Scan for the cell matching the given text and deliver its (X, Y) coordinate at center. 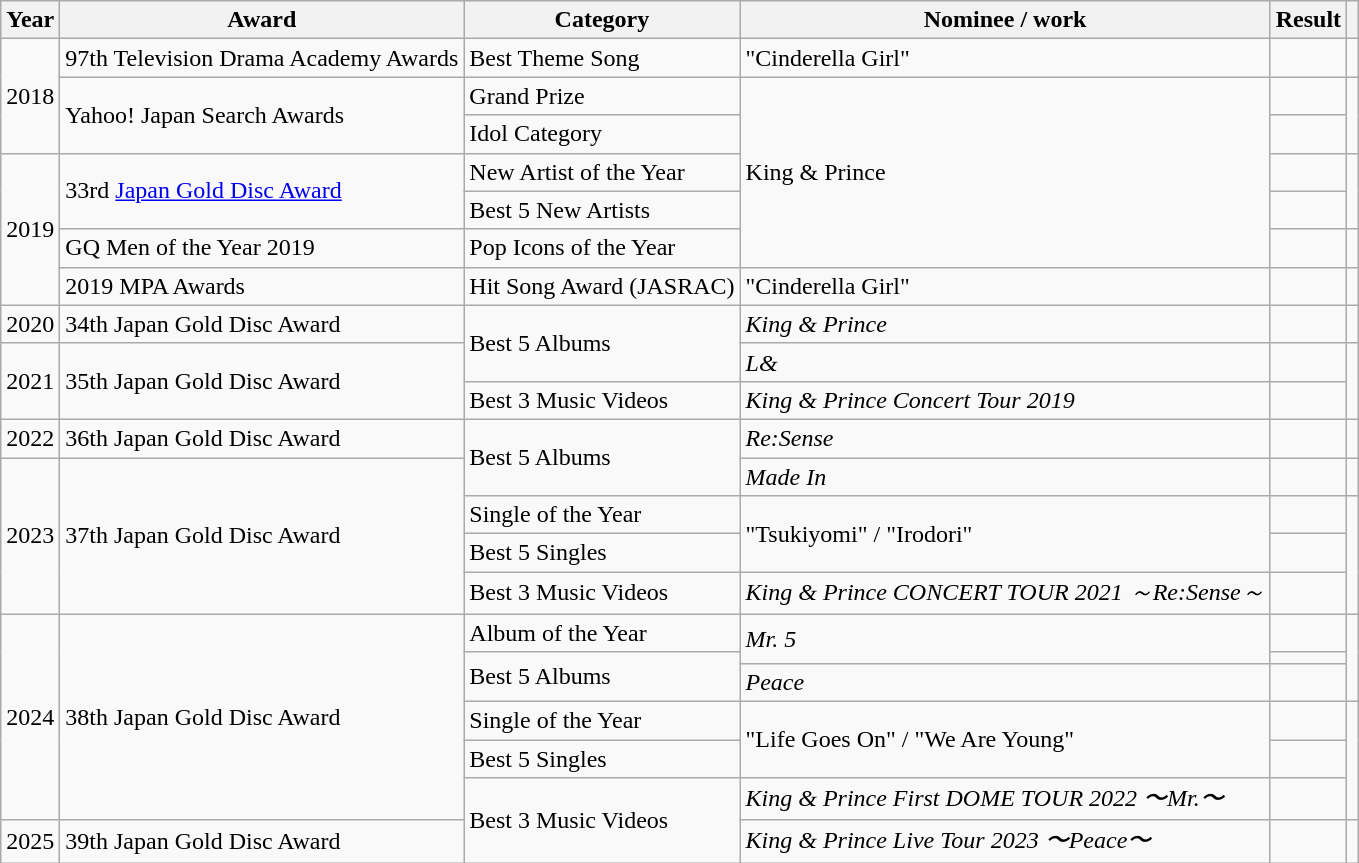
GQ Men of the Year 2019 (262, 248)
35th Japan Gold Disc Award (262, 381)
37th Japan Gold Disc Award (262, 536)
39th Japan Gold Disc Award (262, 842)
97th Television Drama Academy Awards (262, 58)
Nominee / work (1005, 20)
Category (602, 20)
King & Prince Concert Tour 2019 (1005, 400)
"Life Goes On" / "We Are Young" (1005, 739)
2024 (30, 717)
2023 (30, 536)
New Artist of the Year (602, 172)
Award (262, 20)
King & Prince First DOME TOUR 2022 〜Mr.〜 (1005, 800)
38th Japan Gold Disc Award (262, 717)
Made In (1005, 477)
L& (1005, 362)
2019 MPA Awards (262, 286)
Mr. 5 (1005, 638)
Idol Category (602, 134)
Year (30, 20)
Pop Icons of the Year (602, 248)
33rd Japan Gold Disc Award (262, 191)
2022 (30, 438)
Result (1308, 20)
34th Japan Gold Disc Award (262, 324)
2018 (30, 96)
King & Prince Live Tour 2023 〜Peace〜 (1005, 842)
2019 (30, 229)
Re:Sense (1005, 438)
2021 (30, 381)
King & Prince CONCERT TOUR 2021 ～Re:Sense～ (1005, 594)
"Tsukiyomi" / "Irodori" (1005, 534)
2025 (30, 842)
36th Japan Gold Disc Award (262, 438)
Peace (1005, 682)
Grand Prize (602, 96)
2020 (30, 324)
Hit Song Award (JASRAC) (602, 286)
Best Theme Song (602, 58)
Best 5 New Artists (602, 210)
Yahoo! Japan Search Awards (262, 115)
Album of the Year (602, 633)
